From the cell containing the given text, extract its center point as [X, Y] coordinate. 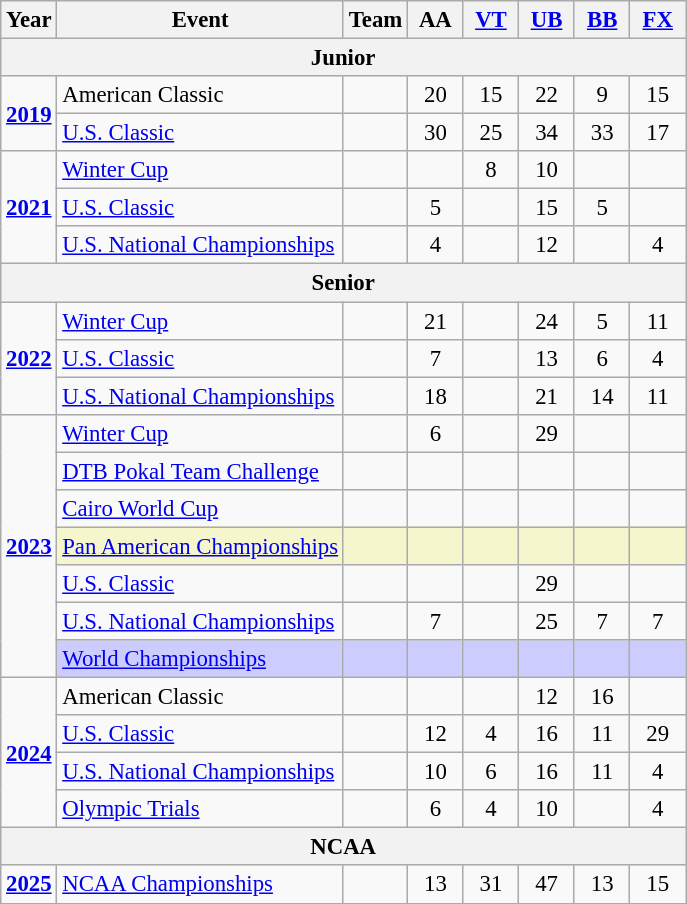
Junior [344, 58]
2019 [29, 114]
2023 [29, 546]
17 [658, 133]
World Championships [200, 659]
Event [200, 20]
18 [436, 396]
FX [658, 20]
Pan American Championships [200, 546]
34 [547, 133]
NCAA Championships [200, 885]
9 [602, 95]
NCAA [344, 847]
DTB Pokal Team Challenge [200, 471]
47 [547, 885]
Cairo World Cup [200, 509]
24 [547, 321]
22 [547, 95]
2025 [29, 885]
Olympic Trials [200, 809]
Year [29, 20]
BB [602, 20]
33 [602, 133]
2024 [29, 753]
2021 [29, 208]
VT [491, 20]
8 [491, 170]
14 [602, 396]
31 [491, 885]
UB [547, 20]
20 [436, 95]
Team [375, 20]
30 [436, 133]
AA [436, 20]
Senior [344, 283]
2022 [29, 358]
